Detect which cell encompasses the target text, then output its [X, Y] center coordinate. 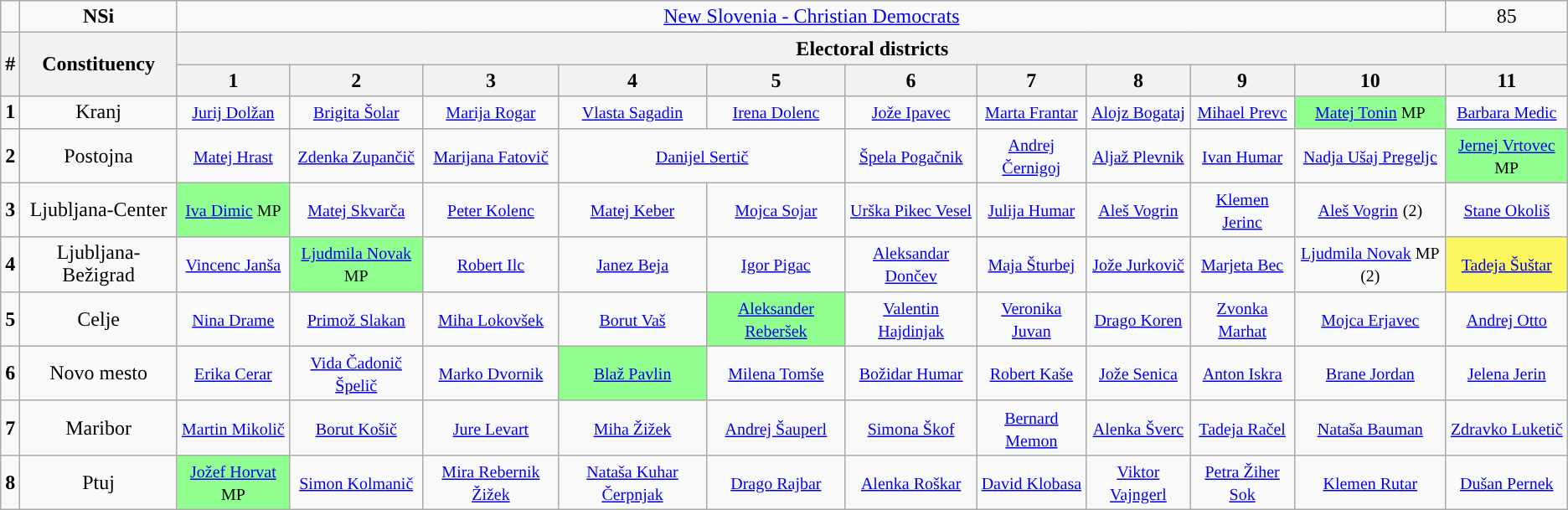
Matej Tonin MP [1370, 112]
Bernard Memon [1032, 427]
Nadja Ušaj Pregeljc [1370, 156]
Ptuj [99, 482]
Mojca Sojar [776, 209]
Barbara Medic [1506, 112]
Matej Hrast [233, 156]
Matej Keber [633, 209]
Alenka Šverc [1138, 427]
Mojca Erjavec [1370, 318]
Klemen Jerinc [1243, 209]
Alenka Roškar [910, 482]
Robert Kaše [1032, 373]
Mira Rebernik Žižek [491, 482]
Valentin Hajdinjak [910, 318]
Nina Drame [233, 318]
Borut Vaš [633, 318]
Stane Okoliš [1506, 209]
Robert Ilc [491, 265]
Electoral districts [872, 49]
Jernej Vrtovec MP [1506, 156]
Ivan Humar [1243, 156]
9 [1243, 80]
Alojz Bogataj [1138, 112]
Urška Pikec Vesel [910, 209]
Božidar Humar [910, 373]
85 [1506, 17]
New Slovenia - Christian Democrats [811, 17]
Vlasta Sagadin [633, 112]
Vincenc Janša [233, 265]
Zdenka Zupančič [356, 156]
Constituency [99, 64]
Tadeja Šuštar [1506, 265]
Andrej Otto [1506, 318]
Petra Žiher Sok [1243, 482]
Ljubljana-Bežigrad [99, 265]
Matej Skvarča [356, 209]
# [10, 64]
Tadeja Račel [1243, 427]
David Klobasa [1032, 482]
Marijana Fatovič [491, 156]
Jože Ipavec [910, 112]
Miha Lokovšek [491, 318]
Jelena Jerin [1506, 373]
Simon Kolmanič [356, 482]
Jurij Dolžan [233, 112]
Postojna [99, 156]
Viktor Vajngerl [1138, 482]
Danijel Sertič [702, 156]
Aljaž Plevnik [1138, 156]
Nataša Kuhar Čerpnjak [633, 482]
Julija Humar [1032, 209]
Anton Iskra [1243, 373]
Aleš Vogrin [1138, 209]
Marija Rogar [491, 112]
Klemen Rutar [1370, 482]
Novo mesto [99, 373]
Brane Jordan [1370, 373]
Celje [99, 318]
Iva Dimic MP [233, 209]
Veronika Juvan [1032, 318]
Ljubljana-Center [99, 209]
11 [1506, 80]
Ljudmila Novak MP (2) [1370, 265]
Mihael Prevc [1243, 112]
Igor Pigac [776, 265]
Erika Cerar [233, 373]
Vida Čadonič Špelič [356, 373]
Maja Šturbej [1032, 265]
Andrej Černigoj [1032, 156]
Peter Kolenc [491, 209]
Maribor [99, 427]
Borut Košič [356, 427]
Brigita Šolar [356, 112]
Špela Pogačnik [910, 156]
Miha Žižek [633, 427]
Jože Jurkovič [1138, 265]
Drago Rajbar [776, 482]
Marjeta Bec [1243, 265]
Zvonka Marhat [1243, 318]
Dušan Pernek [1506, 482]
Jože Senica [1138, 373]
Aleksander Reberšek [776, 318]
Irena Dolenc [776, 112]
Kranj [99, 112]
Jure Levart [491, 427]
Marta Frantar [1032, 112]
Ljudmila Novak MP [356, 265]
Drago Koren [1138, 318]
NSi [99, 17]
Simona Škof [910, 427]
Primož Slakan [356, 318]
Jožef Horvat MP [233, 482]
Marko Dvornik [491, 373]
Nataša Bauman [1370, 427]
Zdravko Luketič [1506, 427]
Milena Tomše [776, 373]
Martin Mikolič [233, 427]
Janez Beja [633, 265]
Aleksandar Dončev [910, 265]
Aleš Vogrin (2) [1370, 209]
Andrej Šauperl [776, 427]
Blaž Pavlin [633, 373]
10 [1370, 80]
